Provide the (X, Y) coordinate of the cell's center where the given text is located.  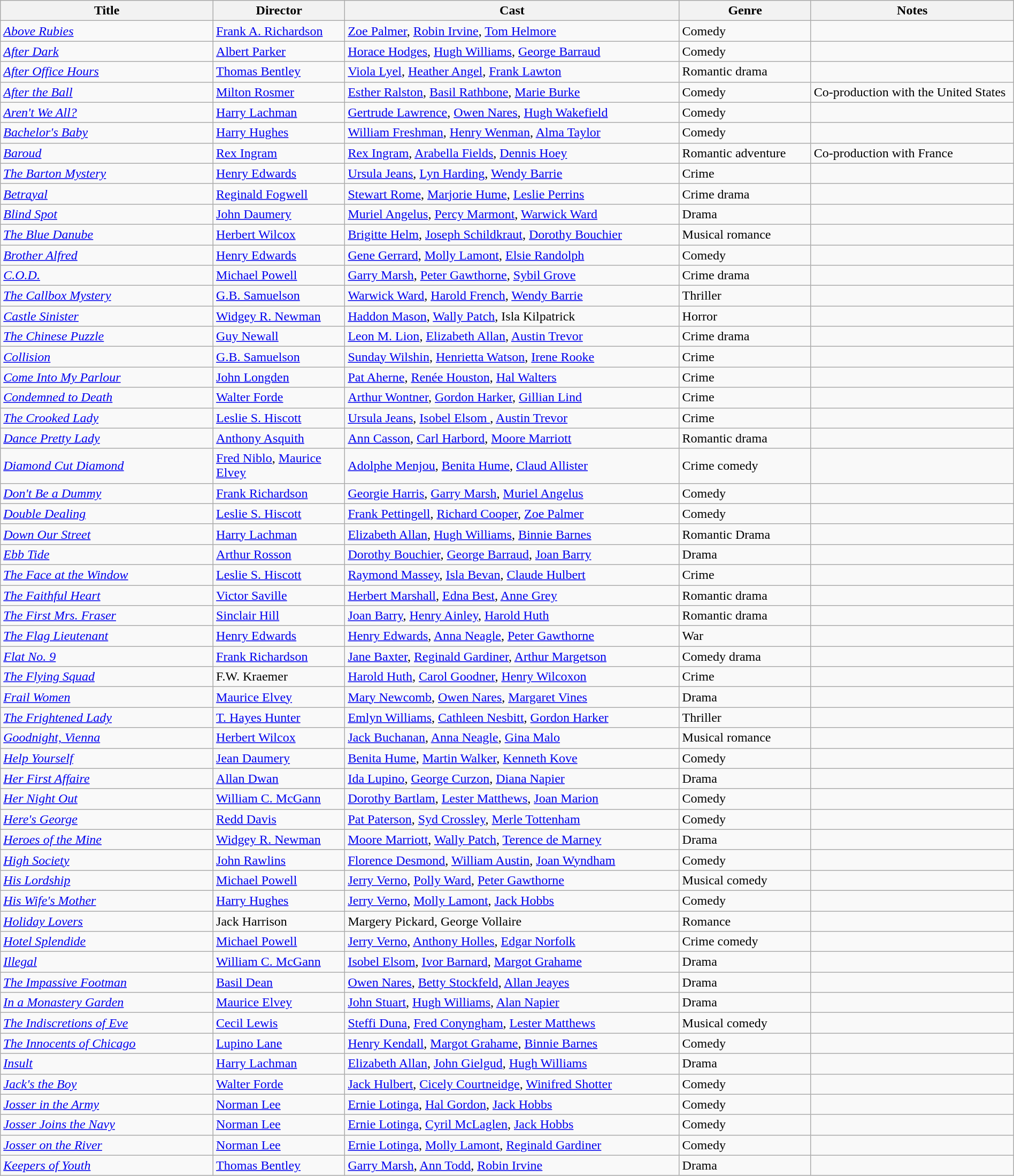
The Callbox Mystery (107, 296)
Illegal (107, 962)
Arthur Wontner, Gordon Harker, Gillian Lind (512, 398)
Basil Dean (279, 982)
Aren't We All? (107, 112)
Help Yourself (107, 758)
Sunday Wilshin, Henrietta Watson, Irene Rooke (512, 357)
Margery Pickard, George Vollaire (512, 921)
Romantic Drama (745, 534)
Gertrude Lawrence, Owen Nares, Hugh Wakefield (512, 112)
Dorothy Bartlam, Lester Matthews, Joan Marion (512, 799)
Heroes of the Mine (107, 839)
Josser on the River (107, 1145)
Down Our Street (107, 534)
The Flying Squad (107, 677)
Mary Newcomb, Owen Nares, Margaret Vines (512, 697)
Owen Nares, Betty Stockfeld, Allan Jeayes (512, 982)
The Barton Mystery (107, 173)
The Indiscretions of Eve (107, 1023)
After the Ball (107, 92)
Ernie Lotinga, Molly Lamont, Reginald Gardiner (512, 1145)
Joan Barry, Henry Ainley, Harold Huth (512, 616)
Horror (745, 316)
Keepers of Youth (107, 1165)
Sinclair Hill (279, 616)
C.O.D. (107, 276)
Viola Lyel, Heather Angel, Frank Lawton (512, 72)
Victor Saville (279, 595)
Hotel Splendide (107, 942)
Cast (512, 11)
Harold Huth, Carol Goodner, Henry Wilcoxon (512, 677)
The Impassive Footman (107, 982)
In a Monastery Garden (107, 1003)
John Longden (279, 377)
The Faithful Heart (107, 595)
Albert Parker (279, 51)
Co-production with the United States (912, 92)
Baroud (107, 153)
Herbert Marshall, Edna Best, Anne Grey (512, 595)
Georgie Harris, Garry Marsh, Muriel Angelus (512, 493)
Diamond Cut Diamond (107, 465)
Esther Ralston, Basil Rathbone, Marie Burke (512, 92)
Ernie Lotinga, Cyril McLaglen, Jack Hobbs (512, 1125)
Flat No. 9 (107, 656)
Her Night Out (107, 799)
Warwick Ward, Harold French, Wendy Barrie (512, 296)
Ursula Jeans, Lyn Harding, Wendy Barrie (512, 173)
The First Mrs. Fraser (107, 616)
Ann Casson, Carl Harbord, Moore Marriott (512, 438)
Romantic adventure (745, 153)
The Flag Lieutenant (107, 636)
Rex Ingram, Arabella Fields, Dennis Hoey (512, 153)
Ida Lupino, George Curzon, Diana Napier (512, 778)
Allan Dwan (279, 778)
Come Into My Parlour (107, 377)
Haddon Mason, Wally Patch, Isla Kilpatrick (512, 316)
Jerry Verno, Polly Ward, Peter Gawthorne (512, 880)
Elizabeth Allan, John Gielgud, Hugh Williams (512, 1064)
Anthony Asquith (279, 438)
Jack Harrison (279, 921)
John Rawlins (279, 860)
Jack Buchanan, Anna Neagle, Gina Malo (512, 738)
Goodnight, Vienna (107, 738)
Josser Joins the Navy (107, 1125)
Romance (745, 921)
Jerry Verno, Molly Lamont, Jack Hobbs (512, 900)
Dance Pretty Lady (107, 438)
Josser in the Army (107, 1104)
Adolphe Menjou, Benita Hume, Claud Allister (512, 465)
The Crooked Lady (107, 418)
Genre (745, 11)
Insult (107, 1064)
Jean Daumery (279, 758)
Betrayal (107, 194)
Reginald Fogwell (279, 194)
Frank A. Richardson (279, 31)
Frank Pettingell, Richard Cooper, Zoe Palmer (512, 514)
Guy Newall (279, 337)
War (745, 636)
Stewart Rome, Marjorie Hume, Leslie Perrins (512, 194)
Castle Sinister (107, 316)
Jane Baxter, Reginald Gardiner, Arthur Margetson (512, 656)
Henry Edwards, Anna Neagle, Peter Gawthorne (512, 636)
Emlyn Williams, Cathleen Nesbitt, Gordon Harker (512, 717)
Redd Davis (279, 819)
Collision (107, 357)
Condemned to Death (107, 398)
His Wife's Mother (107, 900)
Lupino Lane (279, 1043)
Garry Marsh, Peter Gawthorne, Sybil Grove (512, 276)
Jack Hulbert, Cicely Courtneidge, Winifred Shotter (512, 1084)
The Blue Danube (107, 234)
Brother Alfred (107, 255)
The Frightened Lady (107, 717)
Zoe Palmer, Robin Irvine, Tom Helmore (512, 31)
Ursula Jeans, Isobel Elsom , Austin Trevor (512, 418)
Director (279, 11)
High Society (107, 860)
Frail Women (107, 697)
Pat Paterson, Syd Crossley, Merle Tottenham (512, 819)
Elizabeth Allan, Hugh Williams, Binnie Barnes (512, 534)
Brigitte Helm, Joseph Schildkraut, Dorothy Bouchier (512, 234)
Milton Rosmer (279, 92)
Arthur Rosson (279, 554)
Leon M. Lion, Elizabeth Allan, Austin Trevor (512, 337)
F.W. Kraemer (279, 677)
Here's George (107, 819)
Double Dealing (107, 514)
The Innocents of Chicago (107, 1043)
Pat Aherne, Renée Houston, Hal Walters (512, 377)
Ebb Tide (107, 554)
Dorothy Bouchier, George Barraud, Joan Barry (512, 554)
Jerry Verno, Anthony Holles, Edgar Norfolk (512, 942)
Moore Marriott, Wally Patch, Terence de Marney (512, 839)
Florence Desmond, William Austin, Joan Wyndham (512, 860)
Fred Niblo, Maurice Elvey (279, 465)
Above Rubies (107, 31)
After Office Hours (107, 72)
Jack's the Boy (107, 1084)
Garry Marsh, Ann Todd, Robin Irvine (512, 1165)
Cecil Lewis (279, 1023)
Title (107, 11)
Gene Gerrard, Molly Lamont, Elsie Randolph (512, 255)
His Lordship (107, 880)
Henry Kendall, Margot Grahame, Binnie Barnes (512, 1043)
Her First Affaire (107, 778)
Raymond Massey, Isla Bevan, Claude Hulbert (512, 575)
The Face at the Window (107, 575)
Steffi Duna, Fred Conyngham, Lester Matthews (512, 1023)
Notes (912, 11)
John Daumery (279, 214)
Bachelor's Baby (107, 133)
After Dark (107, 51)
Don't Be a Dummy (107, 493)
Comedy drama (745, 656)
T. Hayes Hunter (279, 717)
Muriel Angelus, Percy Marmont, Warwick Ward (512, 214)
Isobel Elsom, Ivor Barnard, Margot Grahame (512, 962)
The Chinese Puzzle (107, 337)
John Stuart, Hugh Williams, Alan Napier (512, 1003)
Holiday Lovers (107, 921)
Co-production with France (912, 153)
Rex Ingram (279, 153)
Benita Hume, Martin Walker, Kenneth Kove (512, 758)
Blind Spot (107, 214)
William Freshman, Henry Wenman, Alma Taylor (512, 133)
Ernie Lotinga, Hal Gordon, Jack Hobbs (512, 1104)
Horace Hodges, Hugh Williams, George Barraud (512, 51)
